Detect which cell encompasses the target text, then output its (X, Y) center coordinate. 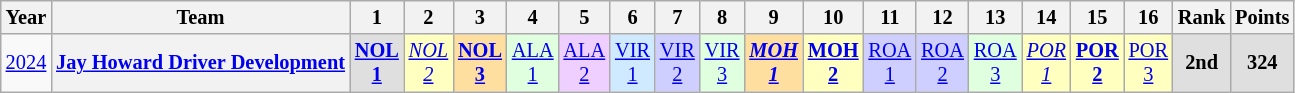
10 (834, 17)
ROA2 (942, 63)
POR2 (1098, 63)
MOH2 (834, 63)
14 (1046, 17)
15 (1098, 17)
ROA1 (890, 63)
4 (533, 17)
MOH1 (773, 63)
ROA3 (996, 63)
VIR1 (632, 63)
ALA2 (584, 63)
Year (26, 17)
7 (678, 17)
2024 (26, 63)
16 (1148, 17)
POR3 (1148, 63)
POR1 (1046, 63)
VIR3 (722, 63)
VIR2 (678, 63)
2nd (1202, 63)
5 (584, 17)
11 (890, 17)
1 (377, 17)
Jay Howard Driver Development (200, 63)
8 (722, 17)
ALA1 (533, 63)
9 (773, 17)
Team (200, 17)
6 (632, 17)
Points (1262, 17)
Rank (1202, 17)
3 (480, 17)
NOL2 (428, 63)
NOL3 (480, 63)
324 (1262, 63)
NOL1 (377, 63)
13 (996, 17)
2 (428, 17)
12 (942, 17)
